Find where the given text appears and provide that cell's center as (x, y) coordinate. 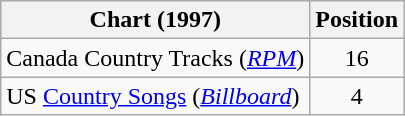
Canada Country Tracks (RPM) (156, 58)
16 (357, 58)
Position (357, 20)
US Country Songs (Billboard) (156, 96)
4 (357, 96)
Chart (1997) (156, 20)
